Locate the cell with the specified text and output its (X, Y) center coordinate. 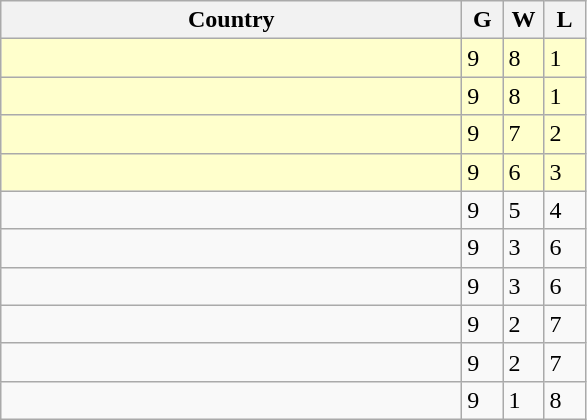
5 (524, 210)
Country (232, 20)
4 (564, 210)
G (482, 20)
W (524, 20)
L (564, 20)
